Return [x, y] of the center of cell containing provided text 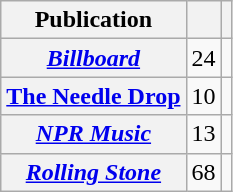
13 [204, 134]
Publication [94, 20]
NPR Music [94, 134]
24 [204, 58]
10 [204, 96]
The Needle Drop [94, 96]
Billboard [94, 58]
68 [204, 172]
Rolling Stone [94, 172]
